Detect which cell encompasses the target text, then output its (x, y) center coordinate. 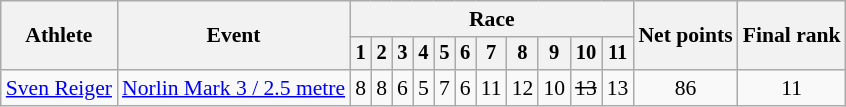
12 (523, 88)
3 (402, 54)
2 (382, 54)
86 (685, 88)
Final rank (792, 36)
1 (360, 54)
4 (424, 54)
Sven Reiger (59, 88)
Norlin Mark 3 / 2.5 metre (234, 88)
Athlete (59, 36)
Race (492, 19)
Event (234, 36)
Net points (685, 36)
9 (554, 54)
